From the cell containing the given text, extract its center point as (x, y) coordinate. 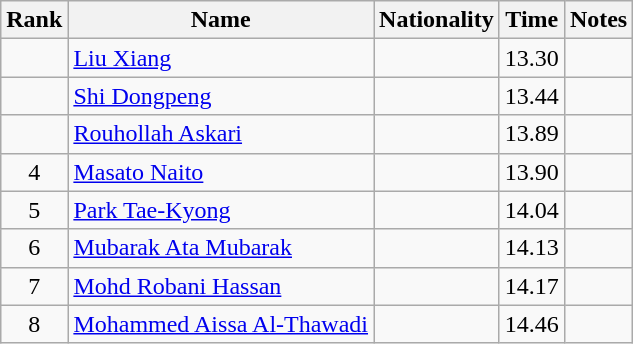
13.30 (532, 58)
Park Tae-Kyong (221, 210)
Notes (598, 20)
14.13 (532, 248)
Rank (34, 20)
Rouhollah Askari (221, 134)
5 (34, 210)
14.17 (532, 286)
13.89 (532, 134)
6 (34, 248)
8 (34, 324)
7 (34, 286)
Time (532, 20)
13.44 (532, 96)
14.04 (532, 210)
Masato Naito (221, 172)
Liu Xiang (221, 58)
Mubarak Ata Mubarak (221, 248)
Mohd Robani Hassan (221, 286)
Shi Dongpeng (221, 96)
Mohammed Aissa Al-Thawadi (221, 324)
4 (34, 172)
13.90 (532, 172)
Nationality (437, 20)
14.46 (532, 324)
Name (221, 20)
